For the text-containing cell, return its midpoint in [X, Y] coordinate format. 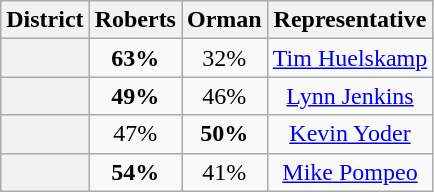
63% [135, 58]
Kevin Yoder [350, 134]
46% [225, 96]
Representative [350, 20]
Roberts [135, 20]
Orman [225, 20]
Tim Huelskamp [350, 58]
41% [225, 172]
32% [225, 58]
49% [135, 96]
50% [225, 134]
Lynn Jenkins [350, 96]
District [45, 20]
54% [135, 172]
47% [135, 134]
Mike Pompeo [350, 172]
